Pinpoint the cell where the given text exists, returning its (x, y) midpoint coordinate. 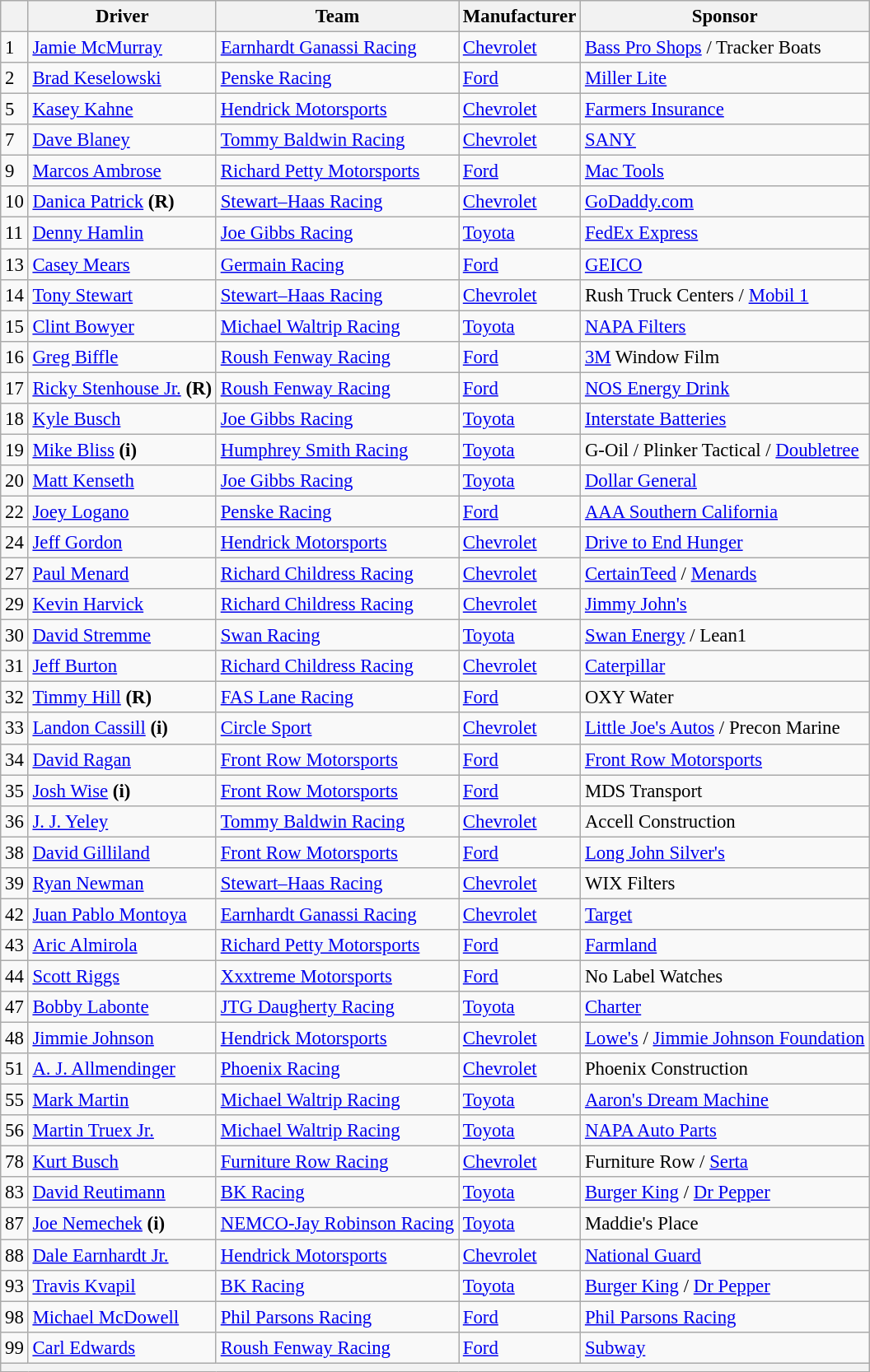
GEICO (725, 264)
Lowe's / Jimmie Johnson Foundation (725, 1038)
Timmy Hill (R) (122, 698)
Mark Martin (122, 1100)
43 (15, 945)
Michael McDowell (122, 1317)
Kevin Harvick (122, 604)
93 (15, 1286)
Dave Blaney (122, 140)
Joe Nemechek (i) (122, 1224)
Phoenix Racing (337, 1069)
56 (15, 1131)
29 (15, 604)
Long John Silver's (725, 852)
36 (15, 821)
Joey Logano (122, 511)
24 (15, 543)
55 (15, 1100)
Aric Almirola (122, 945)
Clint Bowyer (122, 326)
Caterpillar (725, 666)
5 (15, 110)
Sponsor (725, 16)
Kurt Busch (122, 1162)
Denny Hamlin (122, 233)
Dale Earnhardt Jr. (122, 1255)
Carl Edwards (122, 1347)
Swan Energy / Lean1 (725, 636)
CertainTeed / Menards (725, 574)
Furniture Row Racing (337, 1162)
83 (15, 1193)
Scott Riggs (122, 976)
J. J. Yeley (122, 821)
15 (15, 326)
Travis Kvapil (122, 1286)
38 (15, 852)
Phoenix Construction (725, 1069)
Jimmy John's (725, 604)
51 (15, 1069)
Ryan Newman (122, 884)
GoDaddy.com (725, 202)
30 (15, 636)
FAS Lane Racing (337, 698)
Dollar General (725, 481)
Martin Truex Jr. (122, 1131)
98 (15, 1317)
Farmland (725, 945)
Target (725, 914)
Mike Bliss (i) (122, 450)
Matt Kenseth (122, 481)
Manufacturer (519, 16)
Farmers Insurance (725, 110)
3M Window Film (725, 357)
Landon Cassill (i) (122, 729)
JTG Daugherty Racing (337, 1007)
99 (15, 1347)
Team (337, 16)
18 (15, 419)
9 (15, 171)
19 (15, 450)
FedEx Express (725, 233)
MDS Transport (725, 791)
Juan Pablo Montoya (122, 914)
Accell Construction (725, 821)
David Reutimann (122, 1193)
44 (15, 976)
David Stremme (122, 636)
Rush Truck Centers / Mobil 1 (725, 295)
87 (15, 1224)
Greg Biffle (122, 357)
Aaron's Dream Machine (725, 1100)
Maddie's Place (725, 1224)
33 (15, 729)
Paul Menard (122, 574)
16 (15, 357)
Kyle Busch (122, 419)
G-Oil / Plinker Tactical / Doubletree (725, 450)
34 (15, 759)
A. J. Allmendinger (122, 1069)
Circle Sport (337, 729)
22 (15, 511)
78 (15, 1162)
Tony Stewart (122, 295)
Jimmie Johnson (122, 1038)
32 (15, 698)
27 (15, 574)
17 (15, 388)
NAPA Auto Parts (725, 1131)
11 (15, 233)
Marcos Ambrose (122, 171)
Jeff Gordon (122, 543)
14 (15, 295)
Casey Mears (122, 264)
Brad Keselowski (122, 78)
Bass Pro Shops / Tracker Boats (725, 48)
SANY (725, 140)
Jeff Burton (122, 666)
Ricky Stenhouse Jr. (R) (122, 388)
AAA Southern California (725, 511)
David Ragan (122, 759)
Danica Patrick (R) (122, 202)
2 (15, 78)
47 (15, 1007)
Josh Wise (i) (122, 791)
Little Joe's Autos / Precon Marine (725, 729)
NEMCO-Jay Robinson Racing (337, 1224)
No Label Watches (725, 976)
88 (15, 1255)
Drive to End Hunger (725, 543)
Subway (725, 1347)
Kasey Kahne (122, 110)
1 (15, 48)
42 (15, 914)
31 (15, 666)
WIX Filters (725, 884)
NAPA Filters (725, 326)
NOS Energy Drink (725, 388)
Driver (122, 16)
Miller Lite (725, 78)
Charter (725, 1007)
48 (15, 1038)
Jamie McMurray (122, 48)
Swan Racing (337, 636)
Bobby Labonte (122, 1007)
National Guard (725, 1255)
Humphrey Smith Racing (337, 450)
Xxxtreme Motorsports (337, 976)
Interstate Batteries (725, 419)
20 (15, 481)
Germain Racing (337, 264)
David Gilliland (122, 852)
OXY Water (725, 698)
13 (15, 264)
39 (15, 884)
Mac Tools (725, 171)
35 (15, 791)
10 (15, 202)
7 (15, 140)
Furniture Row / Serta (725, 1162)
